For the text-containing cell, return its midpoint in [X, Y] coordinate format. 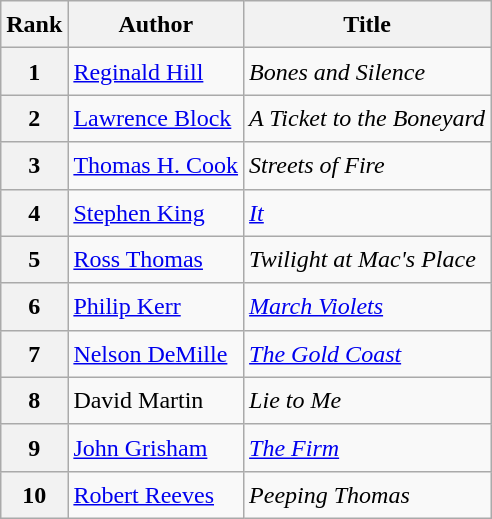
Author [156, 24]
3 [34, 166]
9 [34, 448]
A Ticket to the Boneyard [368, 118]
Robert Reeves [156, 494]
It [368, 212]
The Firm [368, 448]
1 [34, 72]
10 [34, 494]
Bones and Silence [368, 72]
Lawrence Block [156, 118]
8 [34, 400]
Peeping Thomas [368, 494]
6 [34, 306]
Reginald Hill [156, 72]
5 [34, 260]
Thomas H. Cook [156, 166]
2 [34, 118]
Stephen King [156, 212]
John Grisham [156, 448]
The Gold Coast [368, 354]
7 [34, 354]
Twilight at Mac's Place [368, 260]
March Violets [368, 306]
Streets of Fire [368, 166]
Rank [34, 24]
Ross Thomas [156, 260]
Philip Kerr [156, 306]
4 [34, 212]
Title [368, 24]
David Martin [156, 400]
Lie to Me [368, 400]
Nelson DeMille [156, 354]
